From the cell containing the given text, extract its center point as [x, y] coordinate. 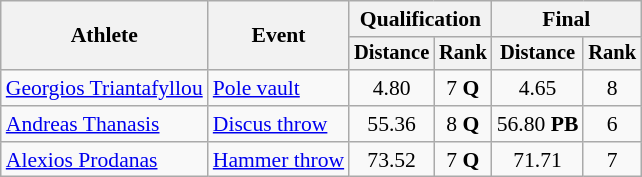
6 [612, 124]
Andreas Thanasis [104, 124]
4.80 [392, 88]
7 Q [463, 88]
Pole vault [278, 88]
4.65 [538, 88]
55.36 [392, 124]
8 Q [463, 124]
8 [612, 88]
Georgios Triantafyllou [104, 88]
Qualification [420, 19]
Final [566, 19]
Athlete [104, 36]
Event [278, 36]
56.80 PB [538, 124]
Discus throw [278, 124]
